Return (x, y) of the center of cell containing provided text 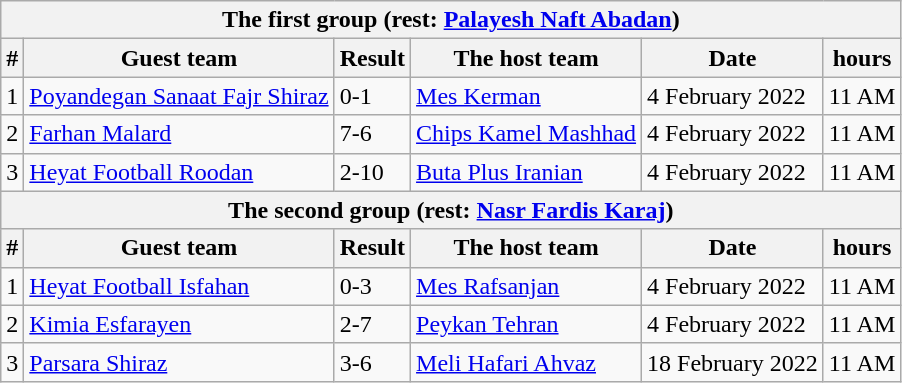
Meli Hafari Ahvaz (526, 362)
2-10 (372, 172)
The first group (rest: Palayesh Naft Abadan) (451, 20)
18 February 2022 (733, 362)
Farhan Malard (179, 134)
Mes Kerman (526, 96)
0-3 (372, 286)
Chips Kamel Mashhad (526, 134)
Parsara Shiraz (179, 362)
The second group (rest: Nasr Fardis Karaj) (451, 210)
Heyat Football Roodan (179, 172)
Peykan Tehran (526, 324)
7-6 (372, 134)
0-1 (372, 96)
Mes Rafsanjan (526, 286)
Heyat Football Isfahan (179, 286)
Buta Plus Iranian (526, 172)
3-6 (372, 362)
Poyandegan Sanaat Fajr Shiraz (179, 96)
Kimia Esfarayen (179, 324)
2-7 (372, 324)
